Output the (x, y) coordinate of the center of the cell containing the given text.  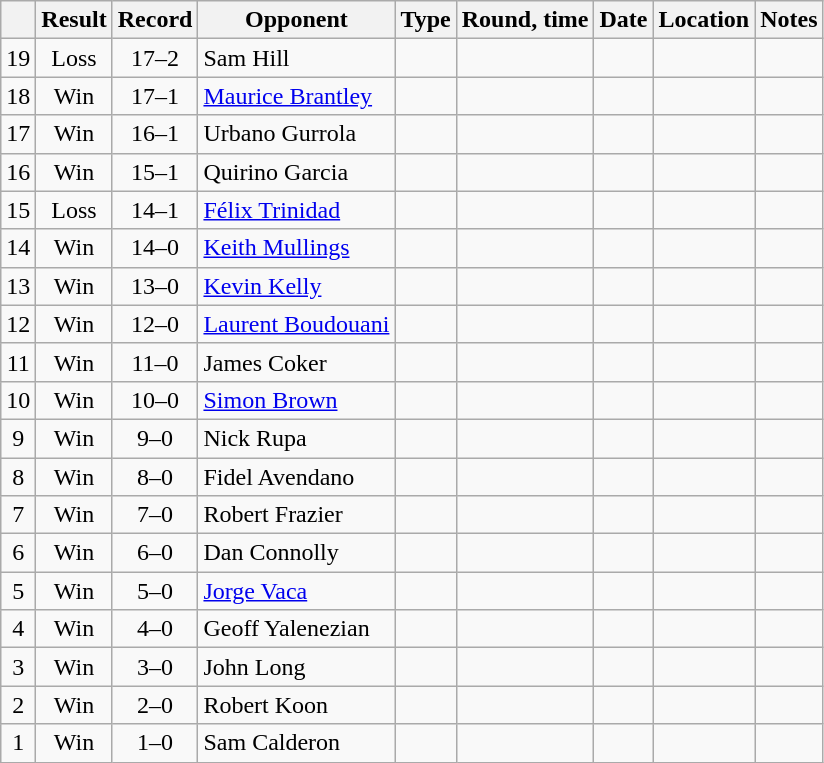
Type (426, 20)
Kevin Kelly (296, 286)
Sam Calderon (296, 743)
2 (18, 705)
6–0 (155, 553)
4–0 (155, 629)
Jorge Vaca (296, 591)
5–0 (155, 591)
15–1 (155, 172)
Félix Trinidad (296, 210)
3–0 (155, 667)
16–1 (155, 134)
Record (155, 20)
2–0 (155, 705)
12 (18, 324)
James Coker (296, 362)
6 (18, 553)
7 (18, 515)
11 (18, 362)
Laurent Boudouani (296, 324)
Date (624, 20)
1–0 (155, 743)
1 (18, 743)
19 (18, 58)
Keith Mullings (296, 248)
16 (18, 172)
Result (74, 20)
Sam Hill (296, 58)
Fidel Avendano (296, 477)
Simon Brown (296, 400)
Opponent (296, 20)
14–1 (155, 210)
8–0 (155, 477)
Urbano Gurrola (296, 134)
John Long (296, 667)
12–0 (155, 324)
17–2 (155, 58)
18 (18, 96)
10–0 (155, 400)
3 (18, 667)
Nick Rupa (296, 438)
13–0 (155, 286)
9 (18, 438)
Robert Frazier (296, 515)
Robert Koon (296, 705)
Round, time (525, 20)
Notes (789, 20)
17–1 (155, 96)
Dan Connolly (296, 553)
8 (18, 477)
7–0 (155, 515)
17 (18, 134)
14–0 (155, 248)
15 (18, 210)
Location (704, 20)
9–0 (155, 438)
Geoff Yalenezian (296, 629)
14 (18, 248)
Maurice Brantley (296, 96)
5 (18, 591)
10 (18, 400)
Quirino Garcia (296, 172)
13 (18, 286)
4 (18, 629)
11–0 (155, 362)
